Return the [x, y] coordinate for the center point of the cell that contains the specified text.  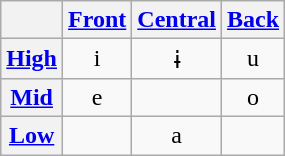
Front [98, 20]
e [98, 97]
o [254, 97]
Central [177, 20]
u [254, 59]
High [32, 59]
i [98, 59]
a [177, 135]
Low [32, 135]
Mid [32, 97]
Back [254, 20]
ɨ [177, 59]
